Find where the given text appears and provide that cell's center as [x, y] coordinate. 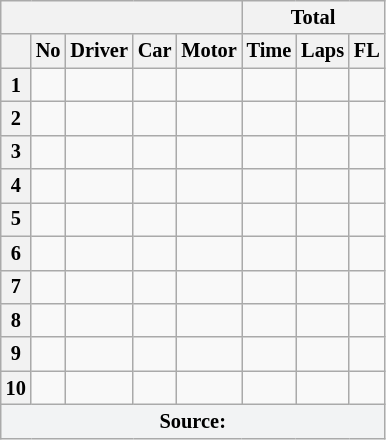
7 [16, 287]
Driver [98, 51]
Motor [208, 51]
Car [155, 51]
10 [16, 388]
8 [16, 320]
Source: [193, 421]
3 [16, 152]
FL [367, 51]
No [48, 51]
Total [314, 17]
9 [16, 354]
4 [16, 186]
5 [16, 219]
1 [16, 85]
Time [270, 51]
Laps [322, 51]
2 [16, 118]
6 [16, 253]
